Extract the (x, y) coordinate from the center of the cell holding the provided text.  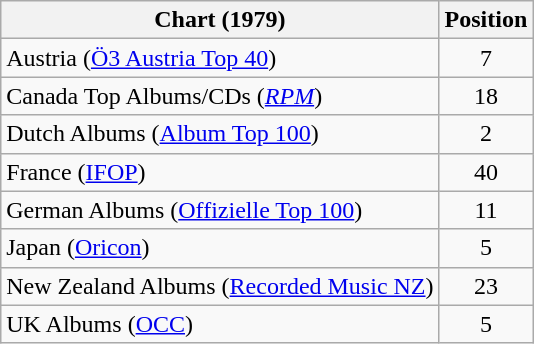
UK Albums (OCC) (220, 324)
11 (486, 210)
7 (486, 58)
German Albums (Offizielle Top 100) (220, 210)
France (IFOP) (220, 172)
Position (486, 20)
Japan (Oricon) (220, 248)
2 (486, 134)
Chart (1979) (220, 20)
Canada Top Albums/CDs (RPM) (220, 96)
40 (486, 172)
New Zealand Albums (Recorded Music NZ) (220, 286)
Dutch Albums (Album Top 100) (220, 134)
23 (486, 286)
18 (486, 96)
Austria (Ö3 Austria Top 40) (220, 58)
